Return (X, Y) of the center of cell containing provided text 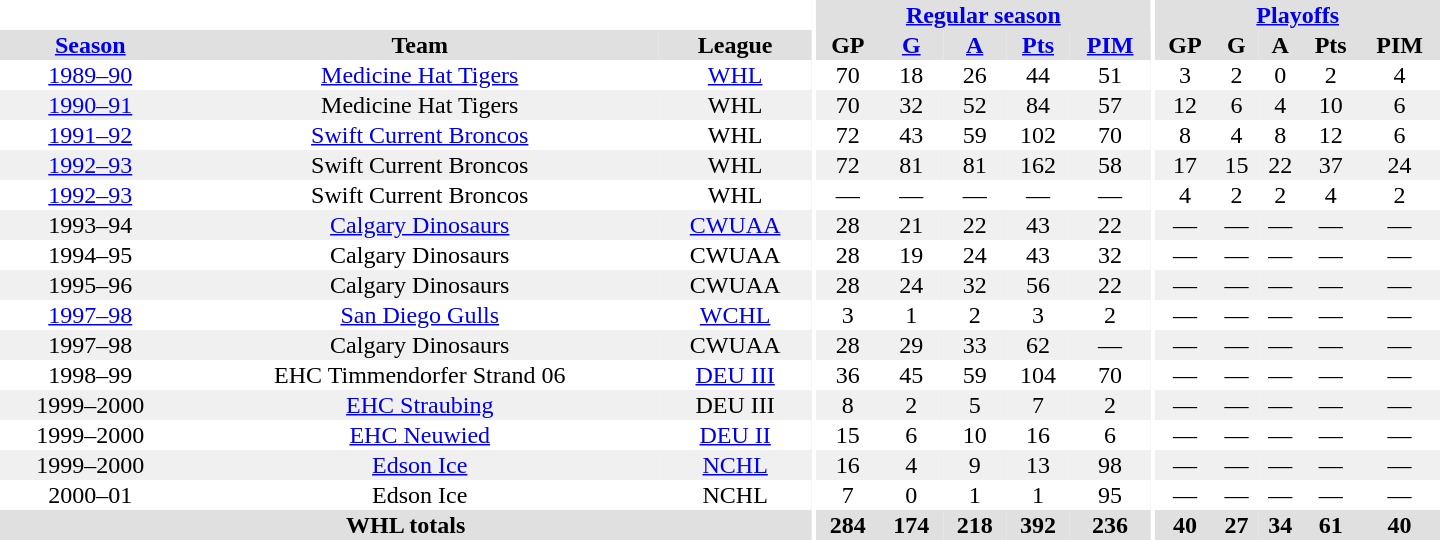
162 (1038, 165)
84 (1038, 105)
1995–96 (90, 285)
EHC Timmendorfer Strand 06 (420, 375)
WCHL (735, 315)
1990–91 (90, 105)
13 (1038, 465)
5 (974, 405)
62 (1038, 345)
17 (1184, 165)
27 (1236, 525)
21 (912, 225)
51 (1110, 75)
29 (912, 345)
San Diego Gulls (420, 315)
1998–99 (90, 375)
218 (974, 525)
104 (1038, 375)
1991–92 (90, 135)
58 (1110, 165)
45 (912, 375)
EHC Neuwied (420, 435)
26 (974, 75)
392 (1038, 525)
56 (1038, 285)
9 (974, 465)
37 (1330, 165)
1989–90 (90, 75)
Season (90, 45)
34 (1280, 525)
WHL totals (406, 525)
19 (912, 255)
284 (848, 525)
52 (974, 105)
Team (420, 45)
18 (912, 75)
League (735, 45)
174 (912, 525)
2000–01 (90, 495)
DEU II (735, 435)
236 (1110, 525)
44 (1038, 75)
36 (848, 375)
102 (1038, 135)
EHC Straubing (420, 405)
1993–94 (90, 225)
57 (1110, 105)
33 (974, 345)
61 (1330, 525)
Regular season (983, 15)
Playoffs (1298, 15)
95 (1110, 495)
98 (1110, 465)
1994–95 (90, 255)
